Return the (x, y) coordinate for the center point of the cell that contains the specified text.  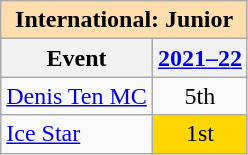
Denis Ten MC (77, 96)
Ice Star (77, 134)
International: Junior (124, 20)
Event (77, 58)
5th (200, 96)
2021–22 (200, 58)
1st (200, 134)
